Find where the given text appears and provide that cell's center as [X, Y] coordinate. 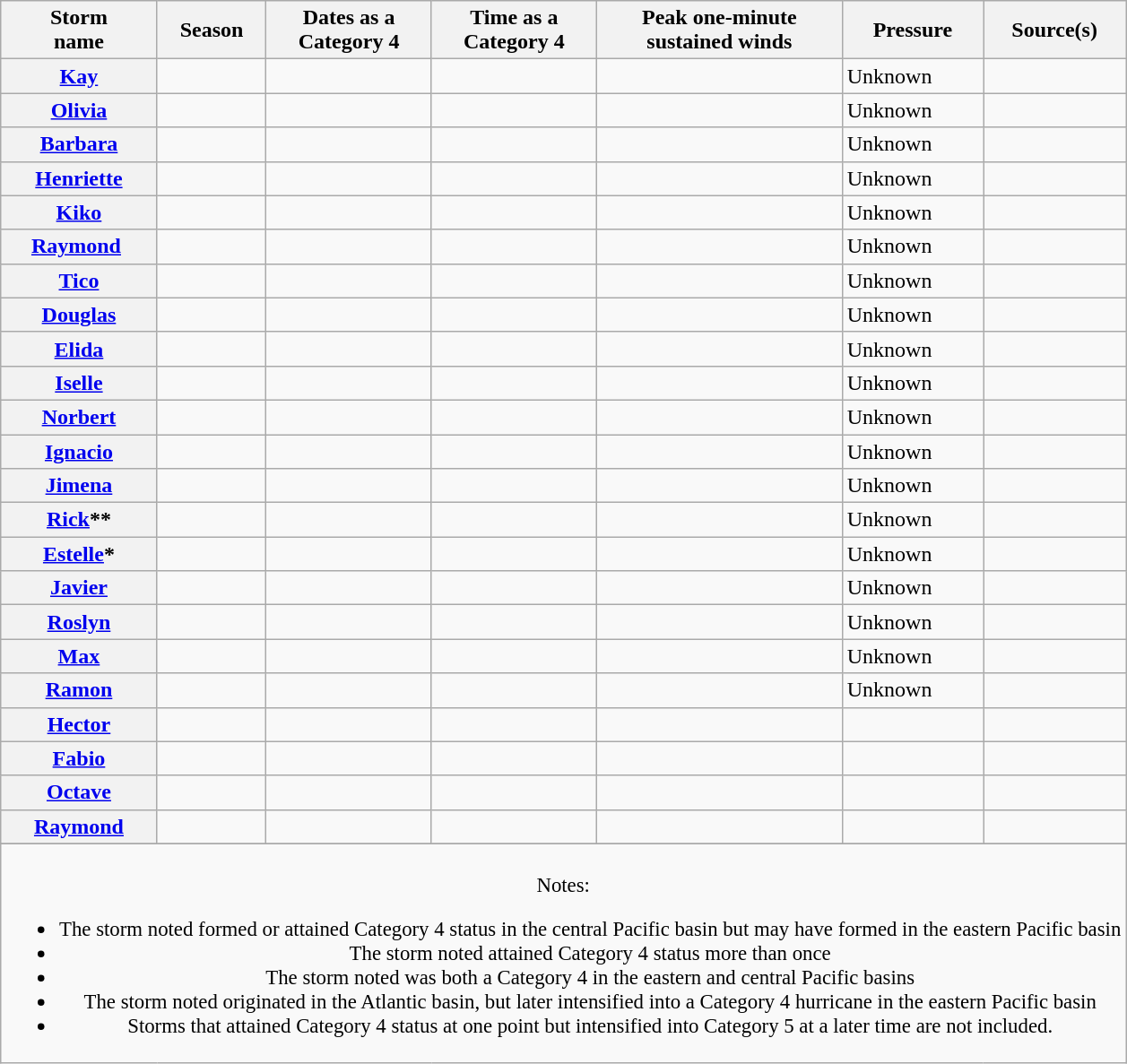
Hector [79, 724]
Jimena [79, 486]
Source(s) [1054, 30]
Fabio [79, 758]
Tico [79, 281]
Iselle [79, 383]
Rick** [79, 520]
Ramon [79, 690]
Kiko [79, 212]
Estelle* [79, 554]
Javier [79, 588]
Kay [79, 76]
Olivia [79, 110]
Pressure [913, 30]
Henriette [79, 178]
Barbara [79, 144]
Max [79, 656]
Peak one-minutesustained winds [719, 30]
Roslyn [79, 622]
Dates as aCategory 4 [349, 30]
Douglas [79, 315]
Season [212, 30]
Elida [79, 349]
Octave [79, 792]
Ignacio [79, 451]
Stormname [79, 30]
Norbert [79, 417]
Time as aCategory 4 [514, 30]
